Locate the cell with the specified text and output its [X, Y] center coordinate. 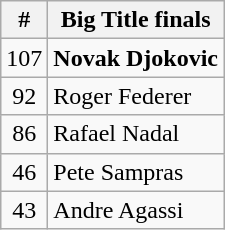
43 [24, 210]
Pete Sampras [136, 172]
Andre Agassi [136, 210]
86 [24, 134]
Novak Djokovic [136, 58]
Big Title finals [136, 20]
107 [24, 58]
# [24, 20]
Roger Federer [136, 96]
46 [24, 172]
Rafael Nadal [136, 134]
92 [24, 96]
